Return the [x, y] coordinate for the center point of the cell that contains the specified text.  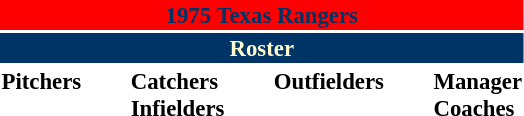
Roster [262, 48]
1975 Texas Rangers [262, 15]
